Return the [X, Y] coordinate for the center point of the cell that contains the specified text.  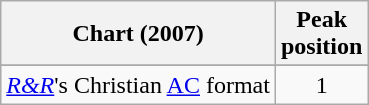
Peak position [321, 34]
1 [321, 85]
Chart (2007) [138, 34]
R&R's Christian AC format [138, 85]
